Output the (X, Y) coordinate of the center of the cell containing the given text.  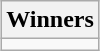
Winners (50, 20)
